Identify which cell holds the provided text, then report its (x, y) central coordinate. 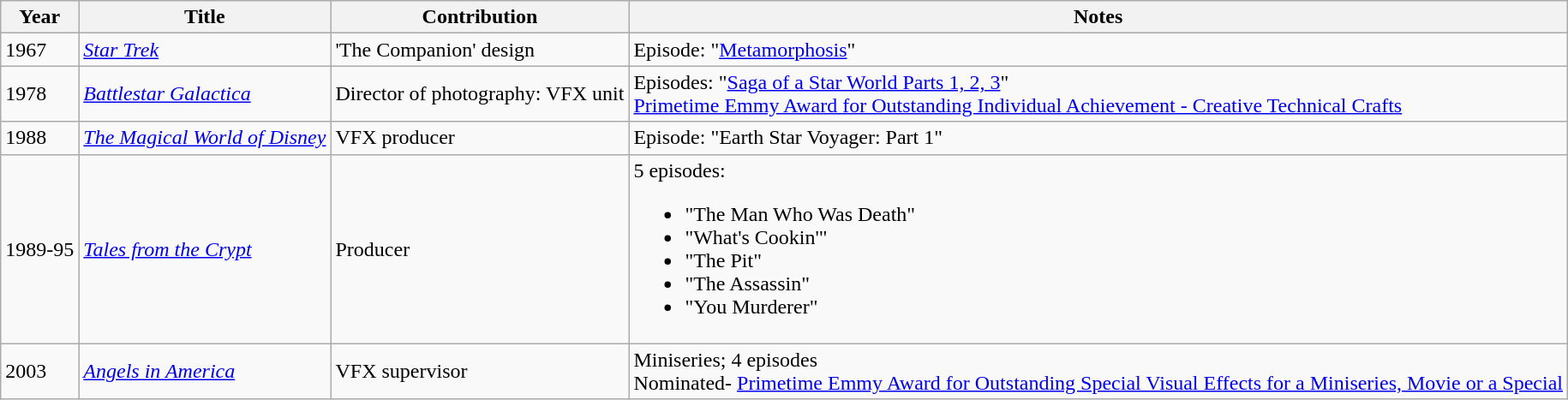
Angels in America (205, 372)
VFX producer (480, 138)
1967 (39, 50)
Star Trek (205, 50)
Episode: "Metamorphosis" (1098, 50)
1989-95 (39, 248)
Episode: "Earth Star Voyager: Part 1" (1098, 138)
Notes (1098, 17)
Battlestar Galactica (205, 94)
The Magical World of Disney (205, 138)
1978 (39, 94)
Year (39, 17)
'The Companion' design (480, 50)
Title (205, 17)
VFX supervisor (480, 372)
Contribution (480, 17)
Miniseries; 4 episodesNominated- Primetime Emmy Award for Outstanding Special Visual Effects for a Miniseries, Movie or a Special (1098, 372)
1988 (39, 138)
Producer (480, 248)
Tales from the Crypt (205, 248)
Director of photography: VFX unit (480, 94)
2003 (39, 372)
Episodes: "Saga of a Star World Parts 1, 2, 3"Primetime Emmy Award for Outstanding Individual Achievement - Creative Technical Crafts (1098, 94)
5 episodes:"The Man Who Was Death""What's Cookin'""The Pit""The Assassin""You Murderer" (1098, 248)
